Identify which cell holds the provided text, then report its [X, Y] central coordinate. 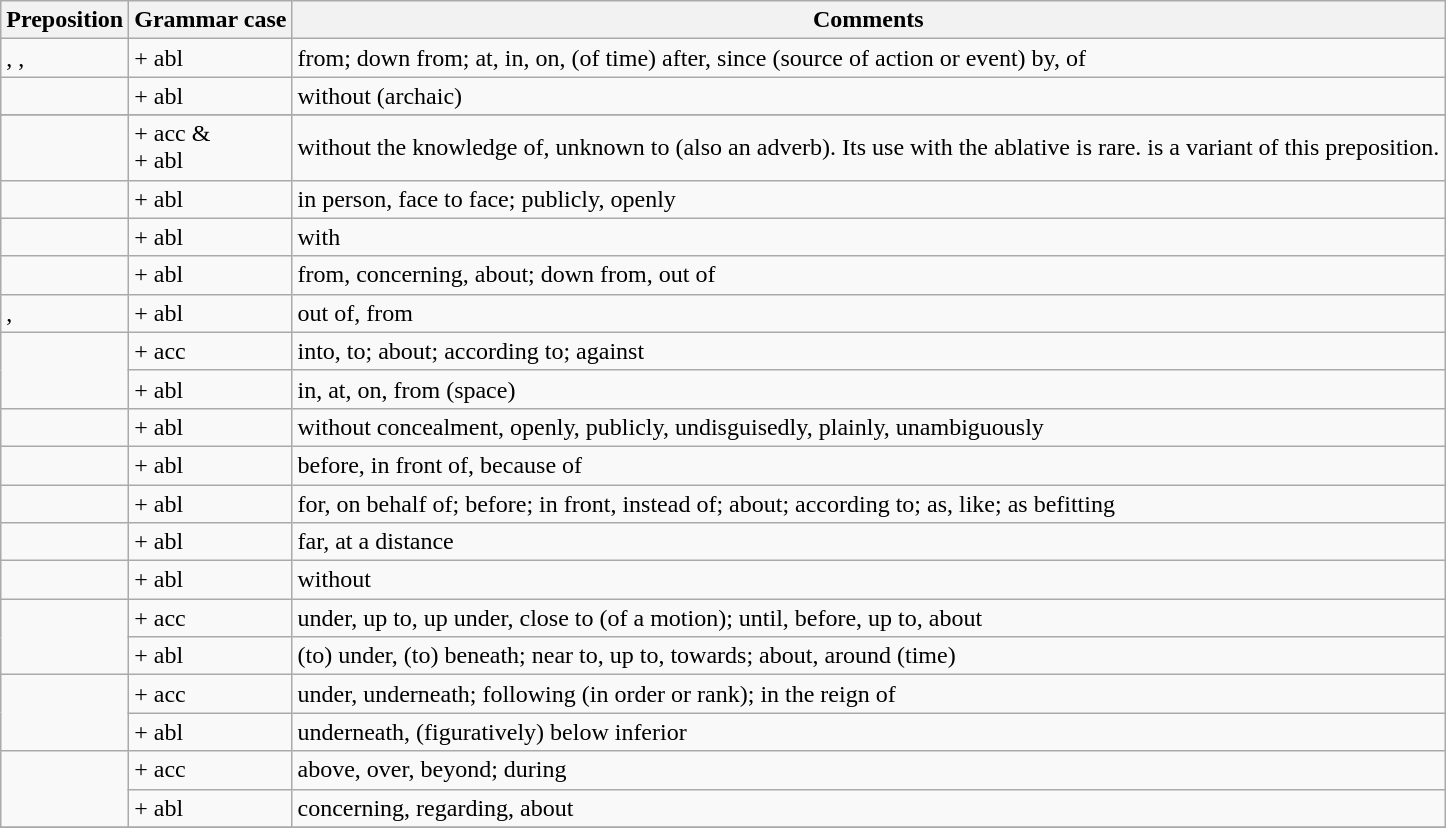
without the knowledge of, unknown to (also an adverb). Its use with the ablative is rare. is a variant of this preposition. [868, 148]
far, at a distance [868, 542]
with [868, 237]
, , [65, 58]
without [868, 580]
in person, face to face; publicly, openly [868, 199]
from, concerning, about; down from, out of [868, 275]
concerning, regarding, about [868, 808]
for, on behalf of; before; in front, instead of; about; according to; as, like; as befitting [868, 503]
above, over, beyond; during [868, 770]
under, up to, up under, close to (of a motion); until, before, up to, about [868, 618]
(to) under, (to) beneath; near to, up to, towards; about, around (time) [868, 656]
+ acc &+ abl [210, 148]
without (archaic) [868, 96]
into, to; about; according to; against [868, 351]
out of, from [868, 313]
Grammar case [210, 20]
without concealment, openly, publicly, undisguisedly, plainly, unambiguously [868, 427]
under, underneath; following (in order or rank); in the reign of [868, 694]
Preposition [65, 20]
in, at, on, from (space) [868, 389]
from; down from; at, in, on, (of time) after, since (source of action or event) by, of [868, 58]
Comments [868, 20]
underneath, (figuratively) below inferior [868, 732]
before, in front of, because of [868, 465]
, [65, 313]
